Detect which cell encompasses the target text, then output its (X, Y) center coordinate. 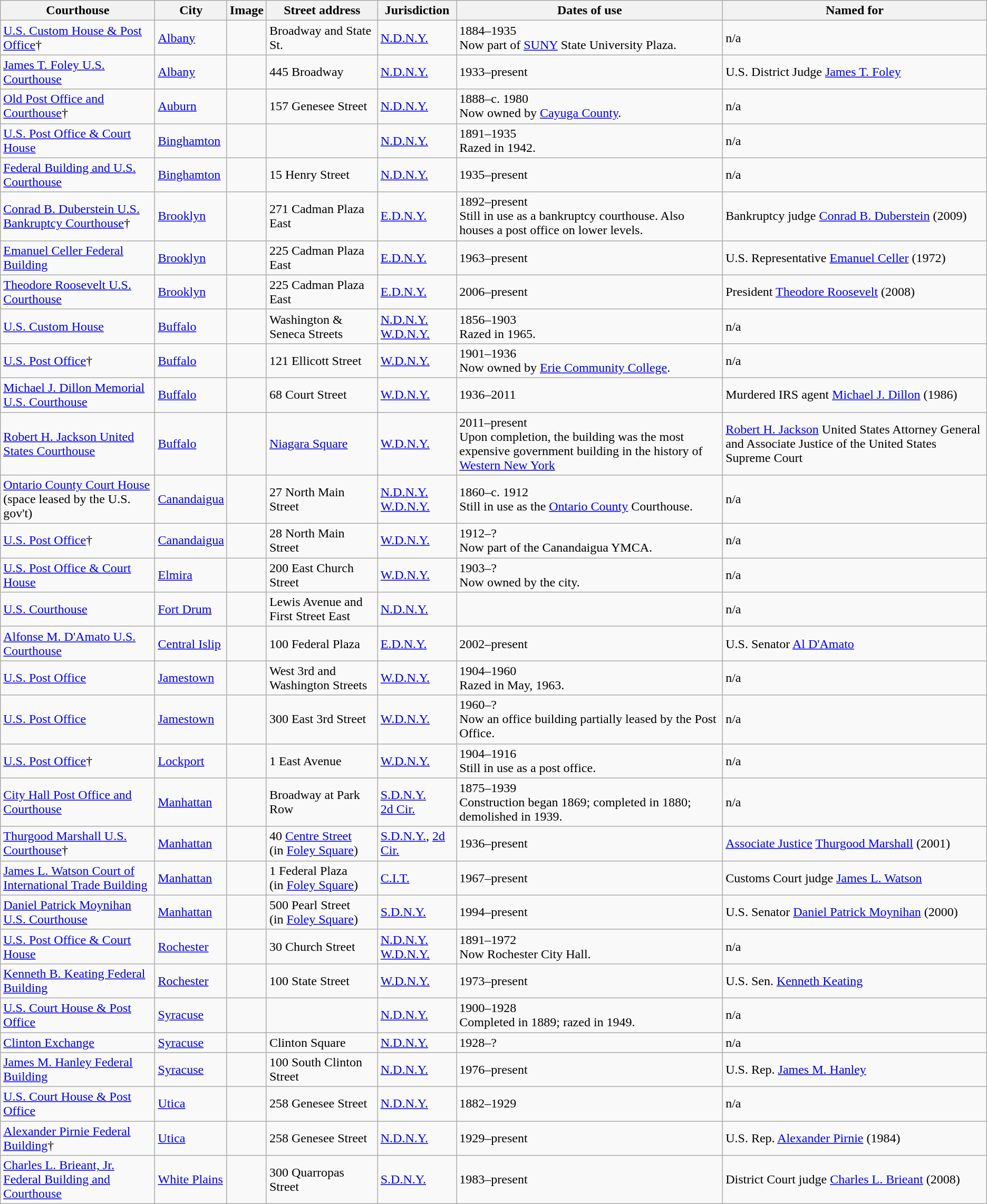
2002–present (589, 643)
James L. Watson Court of International Trade Building (78, 878)
Alfonse M. D'Amato U.S. Courthouse (78, 643)
1856–1903Razed in 1965. (589, 326)
Federal Building and U.S. Courthouse (78, 175)
1929–present (589, 1138)
1933–present (589, 72)
1875–1939Construction began 1869; completed in 1880; demolished in 1939. (589, 802)
121 Ellicott Street (322, 361)
445 Broadway (322, 72)
U.S. District Judge James T. Foley (855, 72)
1884–1935Now part of SUNY State University Plaza. (589, 38)
Image (247, 11)
1936–2011 (589, 394)
City Hall Post Office and Courthouse (78, 802)
Elmira (191, 575)
Niagara Square (322, 444)
Jurisdiction (417, 11)
Murdered IRS agent Michael J. Dillon (1986) (855, 394)
Theodore Roosevelt U.S. Courthouse (78, 292)
271 Cadman Plaza East (322, 216)
U.S. Senator Al D'Amato (855, 643)
Named for (855, 11)
U.S. Courthouse (78, 610)
1882–1929 (589, 1104)
1967–present (589, 878)
Robert H. Jackson United States Attorney General and Associate Justice of the United States Supreme Court (855, 444)
40 Centre Street(in Foley Square) (322, 844)
Customs Court judge James L. Watson (855, 878)
1860–c. 1912Still in use as the Ontario County Courthouse. (589, 499)
1983–present (589, 1180)
1928–? (589, 1043)
1901–1936Now owned by Erie Community College. (589, 361)
Central Islip (191, 643)
West 3rd and Washington Streets (322, 678)
U.S. Representative Emanuel Celler (1972) (855, 257)
Lockport (191, 760)
Lewis Avenue and First Street East (322, 610)
White Plains (191, 1180)
U.S. Rep. Alexander Pirnie (1984) (855, 1138)
1892–presentStill in use as a bankruptcy courthouse. Also houses a post office on lower levels. (589, 216)
1891–1935Razed in 1942. (589, 140)
1903–?Now owned by the city. (589, 575)
City (191, 11)
James M. Hanley Federal Building (78, 1070)
100 State Street (322, 981)
1963–present (589, 257)
Broadway and State St. (322, 38)
100 Federal Plaza (322, 643)
Washington & Seneca Streets (322, 326)
28 North Main Street (322, 541)
Clinton Exchange (78, 1043)
1960–?Now an office building partially leased by the Post Office. (589, 719)
Ontario County Court House(space leased by the U.S. gov't) (78, 499)
James T. Foley U.S. Courthouse (78, 72)
Broadway at Park Row (322, 802)
Bankruptcy judge Conrad B. Duberstein (2009) (855, 216)
1912–?Now part of the Canandaigua YMCA. (589, 541)
Associate Justice Thurgood Marshall (2001) (855, 844)
Clinton Square (322, 1043)
68 Court Street (322, 394)
Courthouse (78, 11)
1904–1960Razed in May, 1963. (589, 678)
30 Church Street (322, 946)
Emanuel Celler Federal Building (78, 257)
27 North Main Street (322, 499)
1888–c. 1980Now owned by Cayuga County. (589, 107)
U.S. Rep. James M. Hanley (855, 1070)
Charles L. Brieant, Jr. Federal Building and Courthouse (78, 1180)
U.S. Custom House & Post Office† (78, 38)
1976–present (589, 1070)
1994–present (589, 912)
U.S. Senator Daniel Patrick Moynihan (2000) (855, 912)
157 Genesee Street (322, 107)
Dates of use (589, 11)
Kenneth B. Keating Federal Building (78, 981)
Thurgood Marshall U.S. Courthouse† (78, 844)
200 East Church Street (322, 575)
U.S. Custom House (78, 326)
District Court judge Charles L. Brieant (2008) (855, 1180)
1935–present (589, 175)
Daniel Patrick Moynihan U.S. Courthouse (78, 912)
President Theodore Roosevelt (2008) (855, 292)
1973–present (589, 981)
1936–present (589, 844)
Old Post Office and Courthouse† (78, 107)
2006–present (589, 292)
Street address (322, 11)
1891–1972Now Rochester City Hall. (589, 946)
U.S. Sen. Kenneth Keating (855, 981)
Conrad B. Duberstein U.S. Bankruptcy Courthouse† (78, 216)
Fort Drum (191, 610)
Michael J. Dillon Memorial U.S. Courthouse (78, 394)
500 Pearl Street(in Foley Square) (322, 912)
300 East 3rd Street (322, 719)
C.I.T. (417, 878)
100 South Clinton Street (322, 1070)
15 Henry Street (322, 175)
300 Quarropas Street (322, 1180)
Robert H. Jackson United States Courthouse (78, 444)
Auburn (191, 107)
1 East Avenue (322, 760)
S.D.N.Y.2d Cir. (417, 802)
1904–1916Still in use as a post office. (589, 760)
1 Federal Plaza(in Foley Square) (322, 878)
2011–presentUpon completion, the building was the most expensive government building in the history of Western New York (589, 444)
1900–1928Completed in 1889; razed in 1949. (589, 1015)
S.D.N.Y., 2d Cir. (417, 844)
Alexander Pirnie Federal Building† (78, 1138)
